Return [X, Y] of the center of cell containing provided text 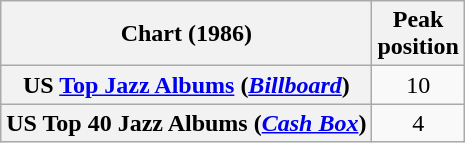
Chart (1986) [186, 34]
US Top Jazz Albums (Billboard) [186, 85]
4 [418, 123]
10 [418, 85]
Peakposition [418, 34]
US Top 40 Jazz Albums (Cash Box) [186, 123]
